Detect which cell encompasses the target text, then output its [x, y] center coordinate. 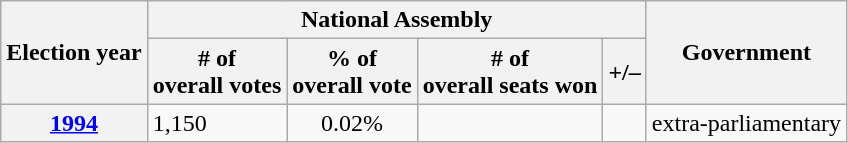
# ofoverall seats won [510, 72]
National Assembly [396, 20]
Election year [74, 52]
% ofoverall vote [352, 72]
1,150 [217, 123]
1994 [74, 123]
+/– [624, 72]
0.02% [352, 123]
# ofoverall votes [217, 72]
extra-parliamentary [746, 123]
Government [746, 52]
